Pinpoint the cell where the given text exists, returning its (x, y) midpoint coordinate. 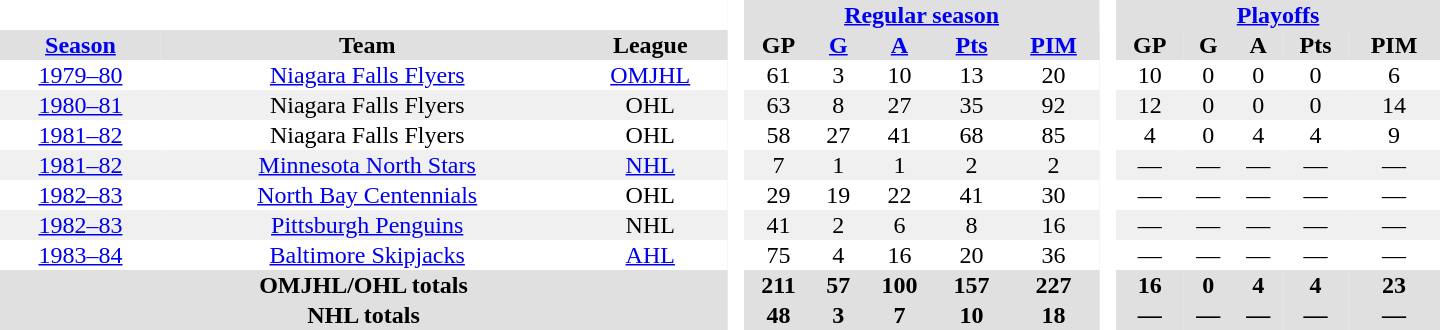
13 (971, 75)
League (650, 45)
OMJHL/OHL totals (364, 285)
68 (971, 135)
9 (1394, 135)
29 (779, 195)
Season (80, 45)
1980–81 (80, 105)
Pittsburgh Penguins (367, 225)
Regular season (922, 15)
36 (1054, 255)
85 (1054, 135)
AHL (650, 255)
35 (971, 105)
Baltimore Skipjacks (367, 255)
92 (1054, 105)
19 (838, 195)
227 (1054, 285)
75 (779, 255)
100 (899, 285)
1983–84 (80, 255)
North Bay Centennials (367, 195)
Minnesota North Stars (367, 165)
NHL totals (364, 315)
14 (1394, 105)
48 (779, 315)
22 (899, 195)
57 (838, 285)
18 (1054, 315)
63 (779, 105)
Team (367, 45)
157 (971, 285)
12 (1150, 105)
30 (1054, 195)
1979–80 (80, 75)
Playoffs (1278, 15)
23 (1394, 285)
OMJHL (650, 75)
61 (779, 75)
211 (779, 285)
58 (779, 135)
